Return [X, Y] of the center of cell containing provided text 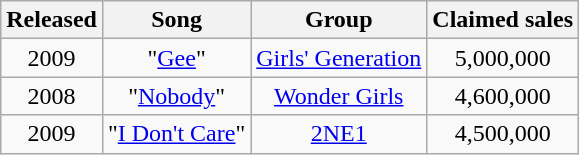
Claimed sales [503, 20]
Group [339, 20]
4,600,000 [503, 96]
Wonder Girls [339, 96]
Girls' Generation [339, 58]
"I Don't Care" [176, 134]
2008 [52, 96]
2NE1 [339, 134]
Released [52, 20]
4,500,000 [503, 134]
5,000,000 [503, 58]
"Gee" [176, 58]
Song [176, 20]
"Nobody" [176, 96]
